Find where the given text appears and provide that cell's center as [x, y] coordinate. 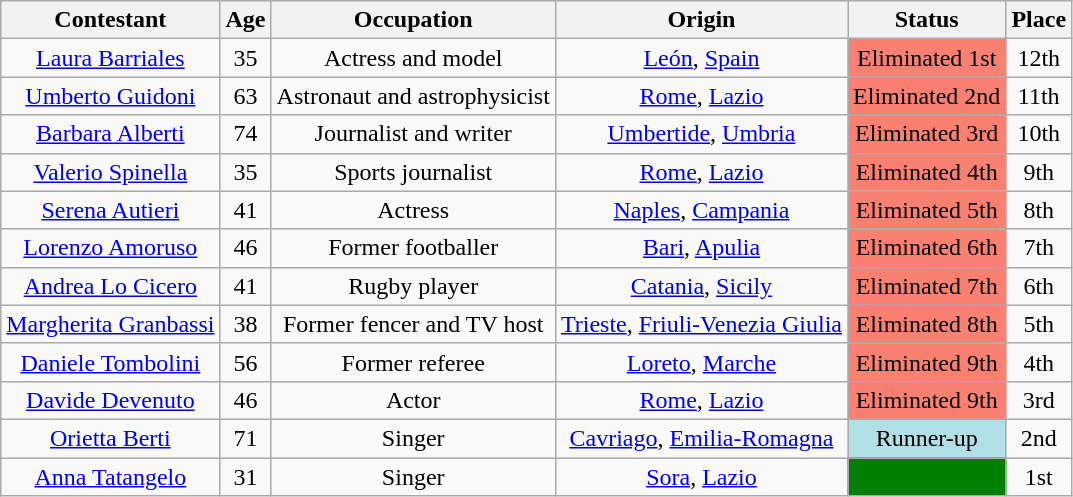
Cavriago, Emilia-Romagna [701, 438]
7th [1039, 248]
Former fencer and TV host [413, 324]
Actress [413, 210]
Age [246, 20]
Eliminated 2nd [927, 96]
Bari, Apulia [701, 248]
Valerio Spinella [110, 172]
Eliminated 4th [927, 172]
Eliminated 8th [927, 324]
6th [1039, 286]
74 [246, 134]
1st [1039, 477]
2nd [1039, 438]
Lorenzo Amoruso [110, 248]
9th [1039, 172]
71 [246, 438]
Andrea Lo Cicero [110, 286]
Eliminated 5th [927, 210]
Margherita Granbassi [110, 324]
Loreto, Marche [701, 362]
Daniele Tombolini [110, 362]
Place [1039, 20]
Anna Tatangelo [110, 477]
Davide Devenuto [110, 400]
Former footballer [413, 248]
Actress and model [413, 58]
Origin [701, 20]
Rugby player [413, 286]
Runner-up [927, 438]
Status [927, 20]
Sora, Lazio [701, 477]
12th [1039, 58]
63 [246, 96]
56 [246, 362]
Astronaut and astrophysicist [413, 96]
Serena Autieri [110, 210]
Eliminated 3rd [927, 134]
Contestant [110, 20]
3rd [1039, 400]
38 [246, 324]
10th [1039, 134]
Orietta Berti [110, 438]
Occupation [413, 20]
5th [1039, 324]
4th [1039, 362]
Naples, Campania [701, 210]
Eliminated 1st [927, 58]
Catania, Sicily [701, 286]
Actor [413, 400]
Former referee [413, 362]
Umbertide, Umbria [701, 134]
Laura Barriales [110, 58]
Eliminated 7th [927, 286]
Umberto Guidoni [110, 96]
Trieste, Friuli-Venezia Giulia [701, 324]
Sports journalist [413, 172]
León, Spain [701, 58]
8th [1039, 210]
Barbara Alberti [110, 134]
11th [1039, 96]
Eliminated 6th [927, 248]
31 [246, 477]
Journalist and writer [413, 134]
